Find where the given text appears and provide that cell's center as [x, y] coordinate. 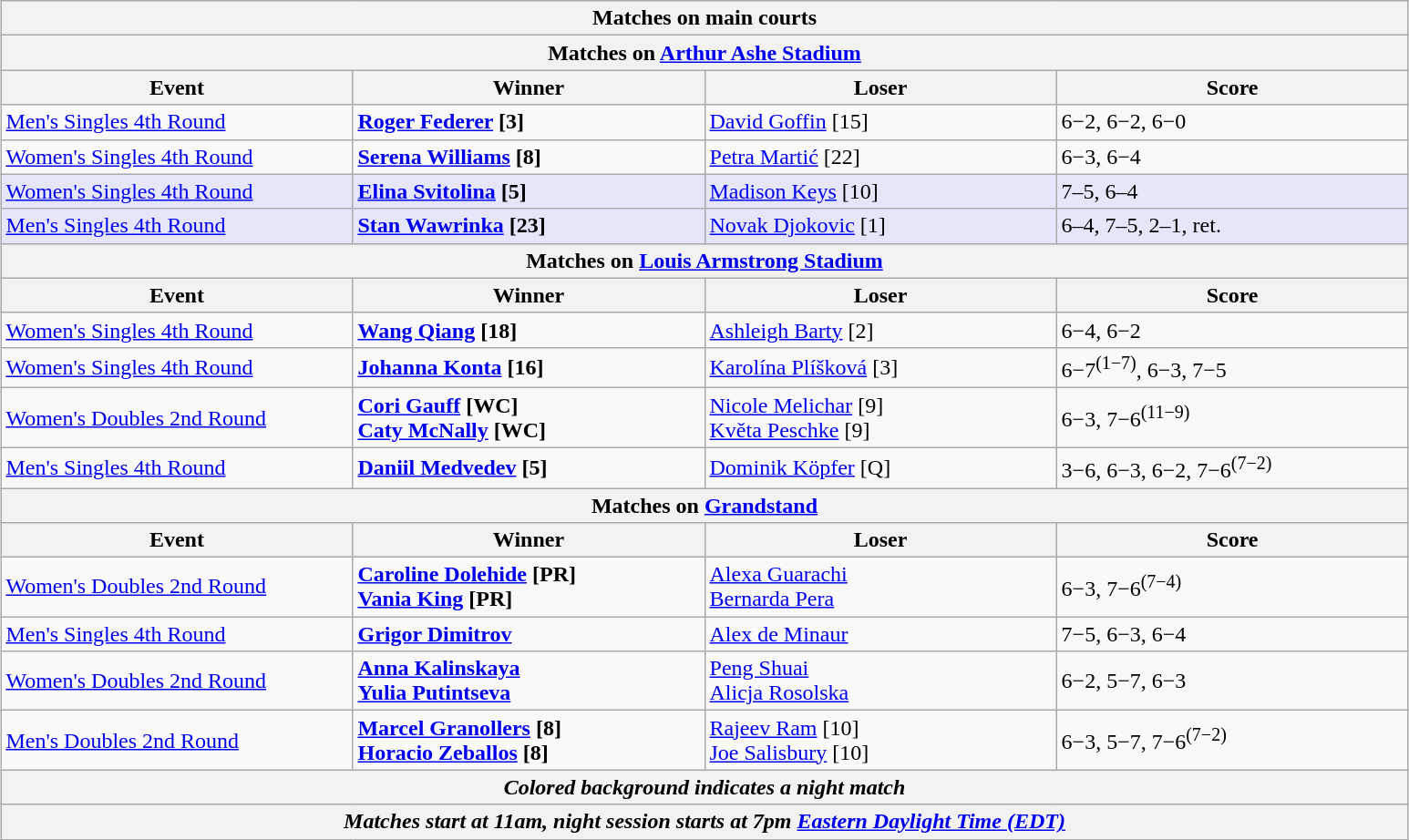
6−3, 7−6(11−9) [1232, 417]
Nicole Melichar [9] Květa Peschke [9] [880, 417]
7–5, 6–4 [1232, 191]
David Goffin [15] [880, 122]
3−6, 6−3, 6−2, 7−6(7−2) [1232, 468]
7−5, 6−3, 6−4 [1232, 634]
Matches on main courts [704, 18]
Dominik Köpfer [Q] [880, 468]
Elina Svitolina [5] [529, 191]
Ashleigh Barty [2] [880, 330]
Serena Williams [8] [529, 157]
Petra Martić [22] [880, 157]
Marcel Granollers [8] Horacio Zeballos [8] [529, 740]
Roger Federer [3] [529, 122]
Peng Shuai Alicja Rosolska [880, 681]
Anna Kalinskaya Yulia Putintseva [529, 681]
Rajeev Ram [10] Joe Salisbury [10] [880, 740]
6−3, 7−6(7−4) [1232, 587]
6−2, 5−7, 6−3 [1232, 681]
Cori Gauff [WC] Caty McNally [WC] [529, 417]
Alexa Guarachi Bernarda Pera [880, 587]
Alex de Minaur [880, 634]
6–4, 7–5, 2–1, ret. [1232, 226]
Wang Qiang [18] [529, 330]
Matches on Arthur Ashe Stadium [704, 53]
Madison Keys [10] [880, 191]
Matches start at 11am, night session starts at 7pm Eastern Daylight Time (EDT) [704, 822]
Johanna Konta [16] [529, 368]
Daniil Medvedev [5] [529, 468]
Grigor Dimitrov [529, 634]
Men's Doubles 2nd Round [177, 740]
Karolína Plíšková [3] [880, 368]
Caroline Dolehide [PR] Vania King [PR] [529, 587]
Novak Djokovic [1] [880, 226]
6−3, 6−4 [1232, 157]
6−4, 6−2 [1232, 330]
6−3, 5−7, 7−6(7−2) [1232, 740]
Stan Wawrinka [23] [529, 226]
6−7(1−7), 6−3, 7−5 [1232, 368]
Matches on Louis Armstrong Stadium [704, 261]
6−2, 6−2, 6−0 [1232, 122]
Matches on Grandstand [704, 506]
Colored background indicates a night match [704, 787]
